Find where the given text appears and provide that cell's center as [X, Y] coordinate. 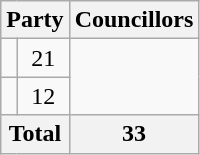
Councillors [134, 20]
12 [43, 96]
Party [35, 20]
21 [43, 58]
Total [35, 134]
33 [134, 134]
